Find where the given text appears and provide that cell's center as (X, Y) coordinate. 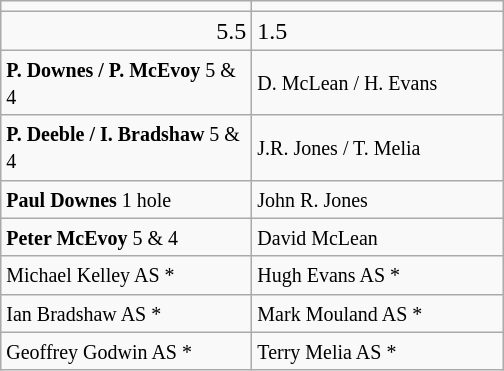
John R. Jones (378, 199)
P. Downes / P. McEvoy 5 & 4 (126, 82)
Hugh Evans AS * (378, 275)
1.5 (378, 31)
D. McLean / H. Evans (378, 82)
Mark Mouland AS * (378, 313)
Ian Bradshaw AS * (126, 313)
Paul Downes 1 hole (126, 199)
P. Deeble / I. Bradshaw 5 & 4 (126, 148)
J.R. Jones / T. Melia (378, 148)
Michael Kelley AS * (126, 275)
David McLean (378, 237)
Terry Melia AS * (378, 351)
Peter McEvoy 5 & 4 (126, 237)
5.5 (126, 31)
Geoffrey Godwin AS * (126, 351)
